Locate the cell with the specified text and output its [x, y] center coordinate. 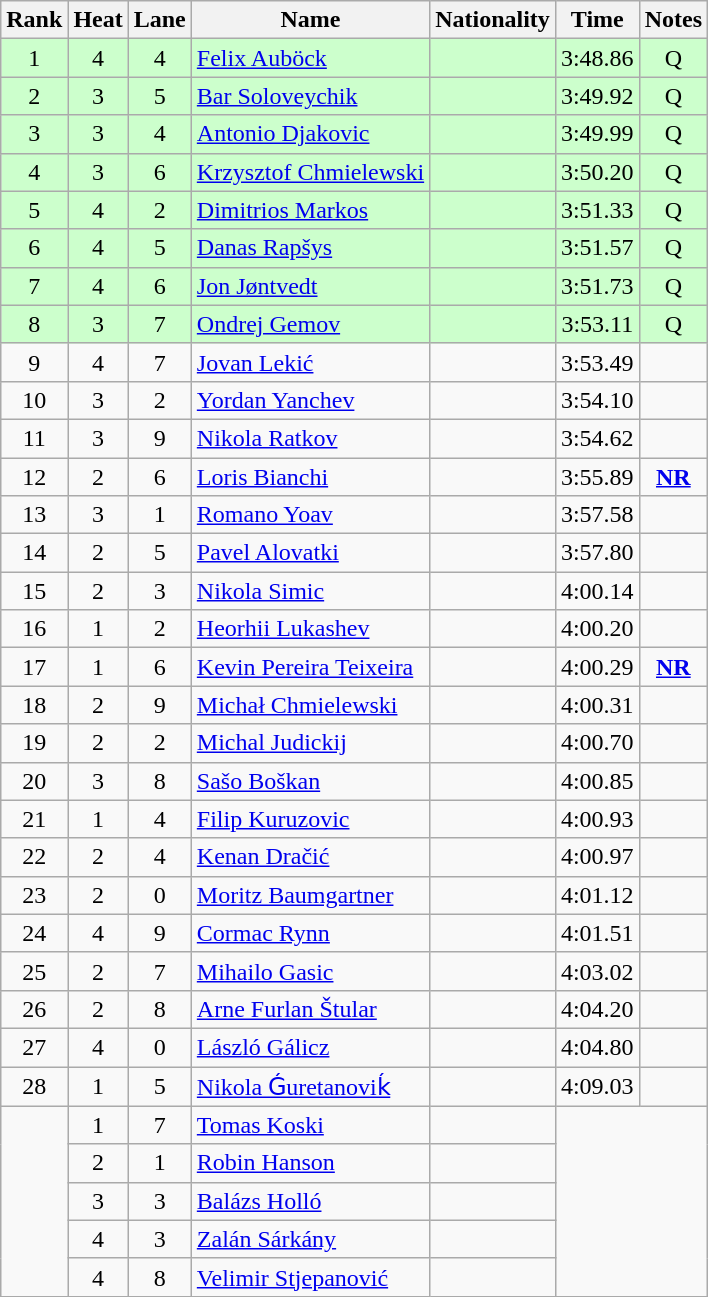
3:53.11 [597, 324]
Cormac Rynn [310, 933]
4:09.03 [597, 1086]
Zalán Sárkány [310, 1239]
28 [34, 1086]
20 [34, 781]
Yordan Yanchev [310, 400]
László Gálicz [310, 1047]
21 [34, 819]
25 [34, 971]
3:50.20 [597, 172]
Time [597, 20]
10 [34, 400]
22 [34, 857]
Nationality [493, 20]
Filip Kuruzovic [310, 819]
4:01.12 [597, 895]
Lane [160, 20]
Tomas Koski [310, 1125]
4:00.93 [597, 819]
3:49.99 [597, 134]
18 [34, 705]
4:00.20 [597, 629]
27 [34, 1047]
Jon Jøntvedt [310, 286]
Name [310, 20]
Jovan Lekić [310, 362]
Michal Judickij [310, 743]
Heorhii Lukashev [310, 629]
Danas Rapšys [310, 248]
Balázs Holló [310, 1201]
4:00.31 [597, 705]
4:00.85 [597, 781]
Velimir Stjepanović [310, 1277]
4:00.14 [597, 591]
15 [34, 591]
Dimitrios Markos [310, 210]
3:57.80 [597, 553]
3:57.58 [597, 515]
3:53.49 [597, 362]
3:54.62 [597, 438]
Sašo Boškan [310, 781]
Nikola Ratkov [310, 438]
17 [34, 667]
Arne Furlan Štular [310, 1009]
4:03.02 [597, 971]
12 [34, 477]
3:51.73 [597, 286]
16 [34, 629]
Antonio Djakovic [310, 134]
4:04.20 [597, 1009]
Krzysztof Chmielewski [310, 172]
4:00.70 [597, 743]
Mihailo Gasic [310, 971]
Pavel Alovatki [310, 553]
24 [34, 933]
Romano Yoav [310, 515]
3:49.92 [597, 96]
Kenan Dračić [310, 857]
Nikola Ǵuretanoviḱ [310, 1086]
4:00.97 [597, 857]
Robin Hanson [310, 1163]
Bar Soloveychik [310, 96]
4:00.29 [597, 667]
3:48.86 [597, 58]
Moritz Baumgartner [310, 895]
4:01.51 [597, 933]
13 [34, 515]
23 [34, 895]
Michał Chmielewski [310, 705]
3:54.10 [597, 400]
3:51.57 [597, 248]
Loris Bianchi [310, 477]
Felix Auböck [310, 58]
Ondrej Gemov [310, 324]
26 [34, 1009]
19 [34, 743]
4:04.80 [597, 1047]
Heat [98, 20]
14 [34, 553]
Nikola Simic [310, 591]
3:55.89 [597, 477]
11 [34, 438]
Rank [34, 20]
3:51.33 [597, 210]
Notes [673, 20]
Kevin Pereira Teixeira [310, 667]
